Output the (X, Y) coordinate of the center of the cell containing the given text.  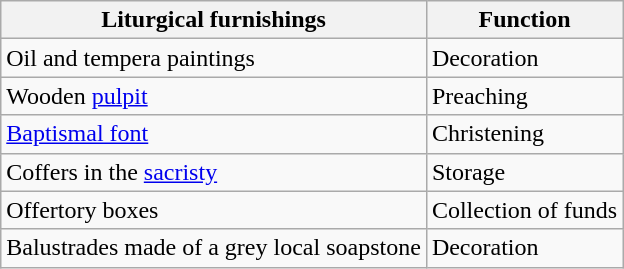
Oil and tempera paintings (214, 58)
Liturgical furnishings (214, 20)
Balustrades made of a grey local soapstone (214, 248)
Offertory boxes (214, 210)
Wooden pulpit (214, 96)
Preaching (524, 96)
Function (524, 20)
Christening (524, 134)
Coffers in the sacristy (214, 172)
Collection of funds (524, 210)
Baptismal font (214, 134)
Storage (524, 172)
